Identify which cell holds the provided text, then report its [X, Y] central coordinate. 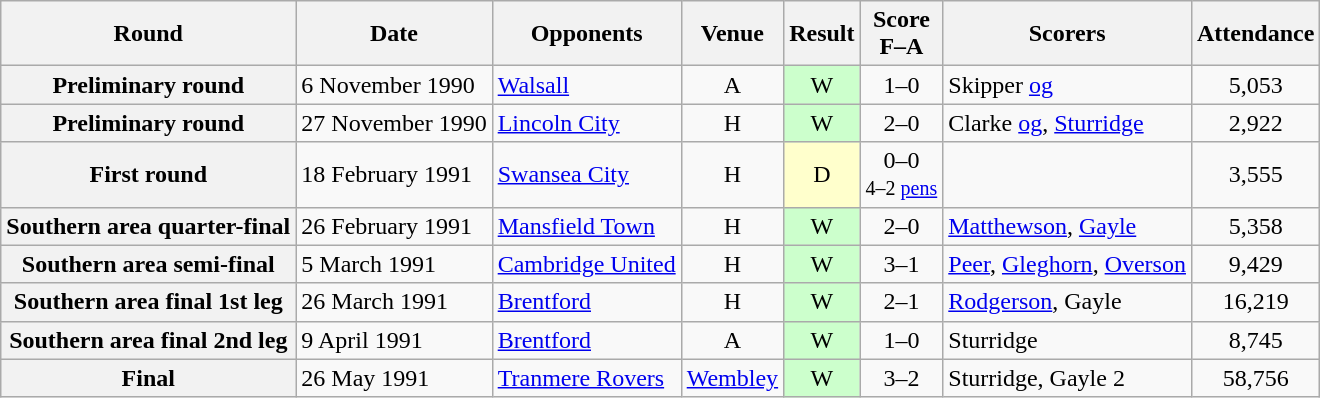
26 February 1991 [394, 226]
ScoreF–A [902, 34]
58,756 [1255, 378]
Scorers [1068, 34]
Tranmere Rovers [586, 378]
Walsall [586, 85]
27 November 1990 [394, 123]
18 February 1991 [394, 174]
Attendance [1255, 34]
Clarke og, Sturridge [1068, 123]
Skipper og [1068, 85]
Matthewson, Gayle [1068, 226]
3–1 [902, 264]
Southern area semi-final [148, 264]
D [822, 174]
8,745 [1255, 340]
16,219 [1255, 302]
Sturridge, Gayle 2 [1068, 378]
9 April 1991 [394, 340]
Southern area final 2nd leg [148, 340]
Cambridge United [586, 264]
Mansfield Town [586, 226]
9,429 [1255, 264]
Peer, Gleghorn, Overson [1068, 264]
2–1 [902, 302]
2,922 [1255, 123]
0–04–2 pens [902, 174]
Result [822, 34]
5 March 1991 [394, 264]
3,555 [1255, 174]
Round [148, 34]
6 November 1990 [394, 85]
Southern area final 1st leg [148, 302]
26 May 1991 [394, 378]
Sturridge [1068, 340]
Date [394, 34]
26 March 1991 [394, 302]
3–2 [902, 378]
Rodgerson, Gayle [1068, 302]
Final [148, 378]
5,053 [1255, 85]
Southern area quarter-final [148, 226]
First round [148, 174]
5,358 [1255, 226]
Swansea City [586, 174]
Opponents [586, 34]
Wembley [732, 378]
Lincoln City [586, 123]
Venue [732, 34]
